Extract the [X, Y] coordinate from the center of the cell holding the provided text.  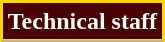
Technical staff [83, 22]
